From the cell containing the given text, extract its center point as [x, y] coordinate. 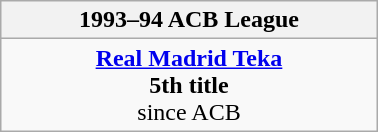
Real Madrid Teka5th title since ACB [189, 85]
1993–94 ACB League [189, 20]
